Detect which cell encompasses the target text, then output its [x, y] center coordinate. 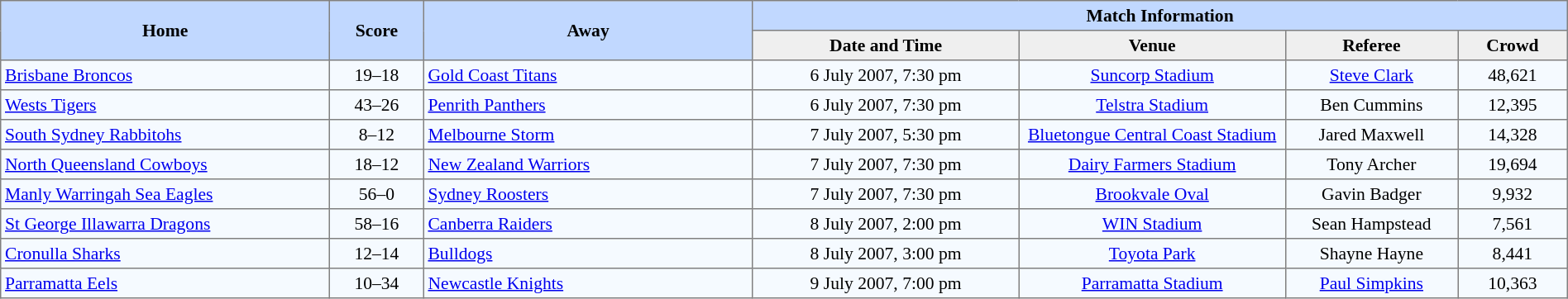
58–16 [377, 224]
19–18 [377, 75]
Tony Archer [1371, 164]
14,328 [1513, 135]
South Sydney Rabbitohs [165, 135]
Brisbane Broncos [165, 75]
12–14 [377, 254]
8,441 [1513, 254]
18–12 [377, 164]
Bluetongue Central Coast Stadium [1152, 135]
Canberra Raiders [588, 224]
New Zealand Warriors [588, 164]
Sean Hampstead [1371, 224]
Dairy Farmers Stadium [1152, 164]
WIN Stadium [1152, 224]
Cronulla Sharks [165, 254]
Gold Coast Titans [588, 75]
Venue [1152, 45]
Paul Simpkins [1371, 283]
10–34 [377, 283]
Match Information [1159, 16]
8 July 2007, 3:00 pm [886, 254]
Steve Clark [1371, 75]
Toyota Park [1152, 254]
12,395 [1513, 105]
Home [165, 31]
48,621 [1513, 75]
Melbourne Storm [588, 135]
Date and Time [886, 45]
7 July 2007, 5:30 pm [886, 135]
19,694 [1513, 164]
Suncorp Stadium [1152, 75]
9 July 2007, 7:00 pm [886, 283]
Shayne Hayne [1371, 254]
North Queensland Cowboys [165, 164]
Parramatta Stadium [1152, 283]
8–12 [377, 135]
56–0 [377, 194]
Telstra Stadium [1152, 105]
43–26 [377, 105]
8 July 2007, 2:00 pm [886, 224]
Wests Tigers [165, 105]
Crowd [1513, 45]
Score [377, 31]
Brookvale Oval [1152, 194]
10,363 [1513, 283]
9,932 [1513, 194]
Penrith Panthers [588, 105]
7,561 [1513, 224]
Newcastle Knights [588, 283]
Jared Maxwell [1371, 135]
Sydney Roosters [588, 194]
Away [588, 31]
Ben Cummins [1371, 105]
Referee [1371, 45]
Manly Warringah Sea Eagles [165, 194]
Parramatta Eels [165, 283]
Bulldogs [588, 254]
St George Illawarra Dragons [165, 224]
Gavin Badger [1371, 194]
